Extract the [X, Y] coordinate from the center of the cell holding the provided text.  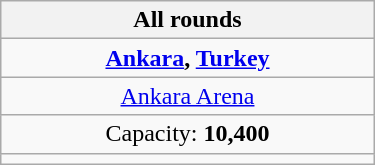
Ankara, Turkey [188, 58]
Capacity: 10,400 [188, 134]
Ankara Arena [188, 96]
All rounds [188, 20]
